Determine the [x, y] coordinate at the center of the cell enclosing the given text.  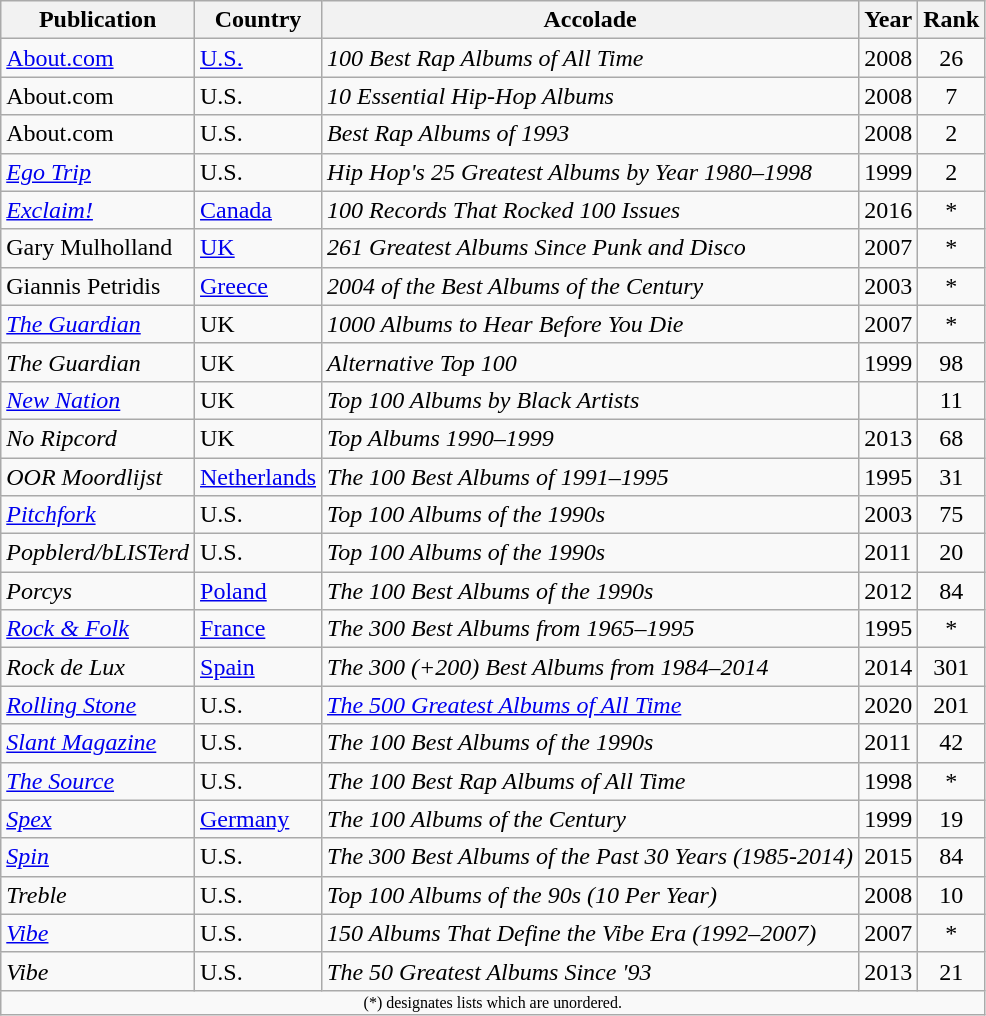
68 [952, 438]
Slant Magazine [98, 743]
Accolade [590, 20]
The 300 Best Albums from 1965–1995 [590, 629]
The 100 Best Albums of 1991–1995 [590, 477]
1000 Albums to Hear Before You Die [590, 324]
261 Greatest Albums Since Punk and Disco [590, 248]
Rock de Lux [98, 667]
Poland [258, 591]
11 [952, 400]
Netherlands [258, 477]
OOR Moordlijst [98, 477]
21 [952, 971]
2012 [888, 591]
10 [952, 895]
The 100 Albums of the Century [590, 819]
Treble [98, 895]
26 [952, 58]
The 300 Best Albums of the Past 30 Years (1985-2014) [590, 857]
Spain [258, 667]
Canada [258, 210]
Top 100 Albums by Black Artists [590, 400]
Pitchfork [98, 515]
Spex [98, 819]
201 [952, 705]
Giannis Petridis [98, 286]
Rock & Folk [98, 629]
(*) designates lists which are unordered. [493, 1002]
Exclaim! [98, 210]
Hip Hop's 25 Greatest Albums by Year 1980–1998 [590, 172]
Alternative Top 100 [590, 362]
10 Essential Hip-Hop Albums [590, 96]
2015 [888, 857]
20 [952, 553]
Year [888, 20]
Country [258, 20]
Top Albums 1990–1999 [590, 438]
Spin [98, 857]
Gary Mulholland [98, 248]
31 [952, 477]
2014 [888, 667]
Greece [258, 286]
France [258, 629]
Publication [98, 20]
98 [952, 362]
The Source [98, 781]
100 Records That Rocked 100 Issues [590, 210]
Ego Trip [98, 172]
7 [952, 96]
2020 [888, 705]
Popblerd/bLISTerd [98, 553]
19 [952, 819]
1998 [888, 781]
The 100 Best Rap Albums of All Time [590, 781]
2016 [888, 210]
2004 of the Best Albums of the Century [590, 286]
42 [952, 743]
Porcys [98, 591]
Best Rap Albums of 1993 [590, 134]
No Ripcord [98, 438]
301 [952, 667]
New Nation [98, 400]
100 Best Rap Albums of All Time [590, 58]
75 [952, 515]
Rolling Stone [98, 705]
Top 100 Albums of the 90s (10 Per Year) [590, 895]
Rank [952, 20]
The 50 Greatest Albums Since '93 [590, 971]
150 Albums That Define the Vibe Era (1992–2007) [590, 933]
The 300 (+200) Best Albums from 1984–2014 [590, 667]
The 500 Greatest Albums of All Time [590, 705]
Germany [258, 819]
